Extract the (x, y) coordinate from the center of the cell holding the provided text.  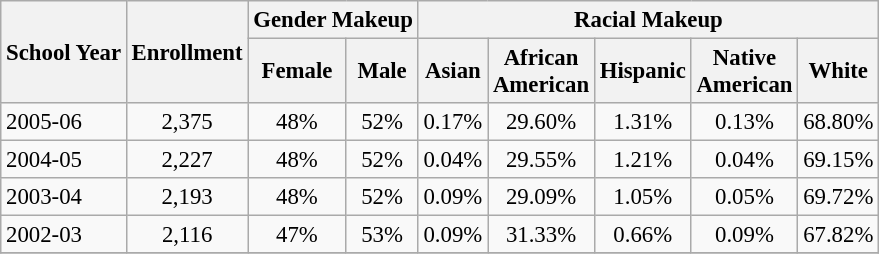
31.33% (542, 235)
2004-05 (64, 160)
68.80% (838, 122)
1.21% (642, 160)
School Year (64, 52)
2005-06 (64, 122)
2002-03 (64, 235)
2003-04 (64, 197)
69.72% (838, 197)
Enrollment (187, 52)
Racial Makeup (648, 20)
Asian (452, 72)
2,116 (187, 235)
African American (542, 72)
Hispanic (642, 72)
1.31% (642, 122)
69.15% (838, 160)
Female (297, 72)
0.05% (744, 197)
0.66% (642, 235)
47% (297, 235)
0.17% (452, 122)
53% (382, 235)
29.09% (542, 197)
0.13% (744, 122)
2,227 (187, 160)
1.05% (642, 197)
67.82% (838, 235)
2,375 (187, 122)
2,193 (187, 197)
Native American (744, 72)
29.55% (542, 160)
29.60% (542, 122)
Male (382, 72)
Gender Makeup (333, 20)
White (838, 72)
